Locate the cell with the specified text and output its [x, y] center coordinate. 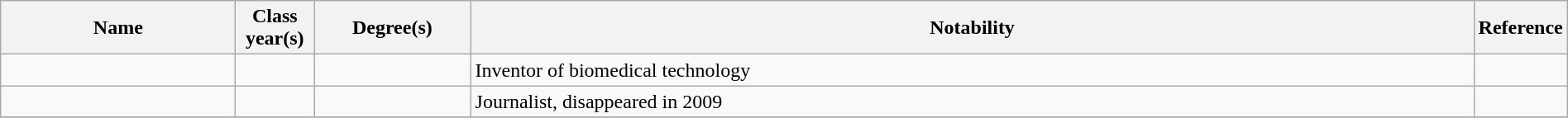
Inventor of biomedical technology [973, 70]
Reference [1520, 28]
Name [118, 28]
Class year(s) [275, 28]
Journalist, disappeared in 2009 [973, 101]
Degree(s) [392, 28]
Notability [973, 28]
